Search for the cell housing the specified text and yield its (X, Y) center coordinate. 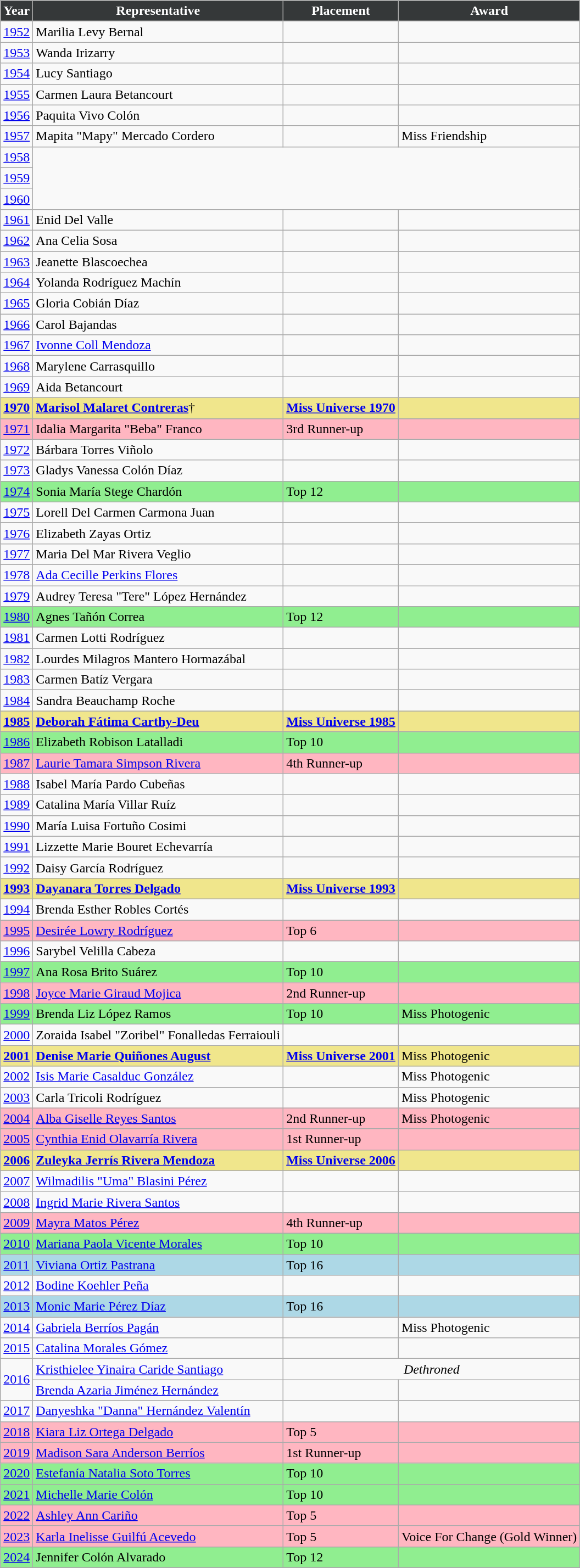
Audrey Teresa "Tere" López Hernández (158, 596)
Brenda Esther Robles Cortés (158, 909)
2004 (16, 1118)
Karla Inelisse Guilfú Acevedo (158, 1536)
2010 (16, 1244)
1971 (16, 429)
Desirée Lowry Rodríguez (158, 931)
1960 (16, 199)
Brenda Azaria Jiménez Hernández (158, 1390)
Marylene Carrasquillo (158, 366)
Miss Universe 1970 (341, 408)
2017 (16, 1411)
1980 (16, 617)
Zuleyka Jerrís Rivera Mendoza (158, 1160)
1961 (16, 220)
Elizabeth Robison Latalladi (158, 742)
Estefanía Natalia Soto Torres (158, 1474)
Sonia María Stege Chardón (158, 491)
Cynthia Enid Olavarría Rivera (158, 1139)
1970 (16, 408)
1994 (16, 909)
Award (489, 11)
Miss Universe 1985 (341, 721)
1976 (16, 533)
1982 (16, 659)
Placement (341, 11)
Madison Sara Anderson Berríos (158, 1453)
1999 (16, 1014)
1963 (16, 262)
Jeanette Blascoechea (158, 262)
Sarybel Velilla Cabeza (158, 951)
2005 (16, 1139)
Miss Universe 2006 (341, 1160)
1958 (16, 157)
Zoraida Isabel "Zoribel" Fonalledas Ferraiouli (158, 1035)
1964 (16, 283)
1956 (16, 115)
1977 (16, 554)
Carla Tricoli Rodríguez (158, 1097)
Ingrid Marie Rivera Santos (158, 1202)
1955 (16, 94)
1954 (16, 74)
1969 (16, 387)
2013 (16, 1307)
1975 (16, 512)
2015 (16, 1348)
Michelle Marie Colón (158, 1494)
Wilmadilis "Uma" Blasini Pérez (158, 1181)
1965 (16, 304)
Mapita "Mapy" Mercado Cordero (158, 136)
1953 (16, 53)
Monic Marie Pérez Díaz (158, 1307)
Bárbara Torres Viñolo (158, 450)
2023 (16, 1536)
Ada Cecille Perkins Flores (158, 575)
2002 (16, 1077)
Daisy García Rodríguez (158, 867)
Lourdes Milagros Mantero Hormazábal (158, 659)
1983 (16, 680)
Deborah Fátima Carthy-Deu (158, 721)
1974 (16, 491)
2001 (16, 1056)
Danyeshka "Danna" Hernández Valentín (158, 1411)
1972 (16, 450)
1996 (16, 951)
Year (16, 11)
Kiara Liz Ortega Delgado (158, 1432)
Joyce Marie Giraud Mojica (158, 993)
Bodine Koehler Peña (158, 1286)
Marisol Malaret Contreras† (158, 408)
Idalia Margarita "Beba" Franco (158, 429)
1993 (16, 888)
1998 (16, 993)
Top 6 (341, 931)
Carmen Lotti Rodríguez (158, 638)
Sandra Beauchamp Roche (158, 701)
1988 (16, 784)
Mayra Matos Pérez (158, 1223)
2018 (16, 1432)
1991 (16, 847)
Lorell Del Carmen Carmona Juan (158, 512)
Miss Universe 1993 (341, 888)
2006 (16, 1160)
2016 (16, 1380)
Dethroned (432, 1369)
1990 (16, 826)
1995 (16, 931)
Catalina María Villar Ruíz (158, 805)
1987 (16, 763)
Lizzette Marie Bouret Echevarría (158, 847)
2012 (16, 1286)
Elizabeth Zayas Ortiz (158, 533)
Wanda Irizarry (158, 53)
Gabriela Berríos Pagán (158, 1328)
2009 (16, 1223)
1992 (16, 867)
Jennifer Colón Alvarado (158, 1557)
2024 (16, 1557)
1981 (16, 638)
Viviana Ortiz Pastrana (158, 1264)
2011 (16, 1264)
1962 (16, 240)
Aida Betancourt (158, 387)
Voice For Change (Gold Winner) (489, 1536)
1967 (16, 345)
Carmen Laura Betancourt (158, 94)
Agnes Tañón Correa (158, 617)
Yolanda Rodríguez Machín (158, 283)
1952 (16, 32)
1989 (16, 805)
Alba Giselle Reyes Santos (158, 1118)
2007 (16, 1181)
Laurie Tamara Simpson Rivera (158, 763)
Miss Friendship (489, 136)
María Luisa Fortuño Cosimi (158, 826)
2003 (16, 1097)
2022 (16, 1515)
1986 (16, 742)
Marilia Levy Bernal (158, 32)
1985 (16, 721)
Ana Celia Sosa (158, 240)
Gladys Vanessa Colón Díaz (158, 471)
Lucy Santiago (158, 74)
2008 (16, 1202)
2021 (16, 1494)
Isis Marie Casalduc González (158, 1077)
1968 (16, 366)
2020 (16, 1474)
1973 (16, 471)
1997 (16, 972)
Ana Rosa Brito Suárez (158, 972)
2000 (16, 1035)
Representative (158, 11)
Isabel María Pardo Cubeñas (158, 784)
Maria Del Mar Rivera Veglio (158, 554)
2019 (16, 1453)
Denise Marie Quiñones August (158, 1056)
1979 (16, 596)
Ivonne Coll Mendoza (158, 345)
Dayanara Torres Delgado (158, 888)
2014 (16, 1328)
Ashley Ann Cariño (158, 1515)
Kristhielee Yinaira Caride Santiago (158, 1369)
Carol Bajandas (158, 324)
Brenda Liz López Ramos (158, 1014)
Mariana Paola Vicente Morales (158, 1244)
1984 (16, 701)
3rd Runner-up (341, 429)
1959 (16, 178)
1966 (16, 324)
1957 (16, 136)
Catalina Morales Gómez (158, 1348)
Miss Universe 2001 (341, 1056)
Paquita Vivo Colón (158, 115)
Carmen Batíz Vergara (158, 680)
Enid Del Valle (158, 220)
1978 (16, 575)
Gloria Cobián Díaz (158, 304)
